Output the [X, Y] coordinate of the center of the cell containing the given text.  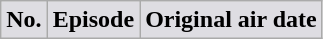
Episode [93, 20]
Original air date [232, 20]
No. [24, 20]
